For the text-containing cell, return its midpoint in [X, Y] coordinate format. 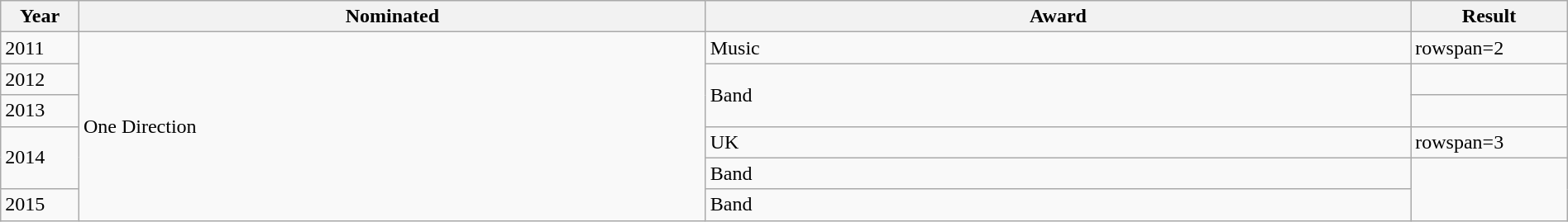
rowspan=2 [1489, 48]
Music [1059, 48]
2014 [40, 158]
Result [1489, 17]
One Direction [392, 126]
Nominated [392, 17]
Year [40, 17]
Award [1059, 17]
rowspan=3 [1489, 142]
2013 [40, 111]
2012 [40, 79]
UK [1059, 142]
2011 [40, 48]
2015 [40, 205]
